Return [x, y] of the center of cell containing provided text 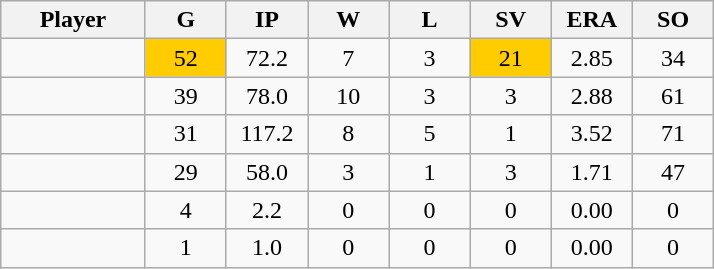
IP [266, 20]
2.85 [592, 58]
78.0 [266, 96]
L [430, 20]
72.2 [266, 58]
ERA [592, 20]
1.71 [592, 172]
58.0 [266, 172]
29 [186, 172]
52 [186, 58]
5 [430, 134]
117.2 [266, 134]
39 [186, 96]
3.52 [592, 134]
W [348, 20]
7 [348, 58]
G [186, 20]
2.88 [592, 96]
1.0 [266, 248]
2.2 [266, 210]
47 [672, 172]
31 [186, 134]
SO [672, 20]
71 [672, 134]
61 [672, 96]
10 [348, 96]
8 [348, 134]
4 [186, 210]
Player [73, 20]
21 [510, 58]
SV [510, 20]
34 [672, 58]
